Determine the [X, Y] coordinate at the center of the cell enclosing the given text.  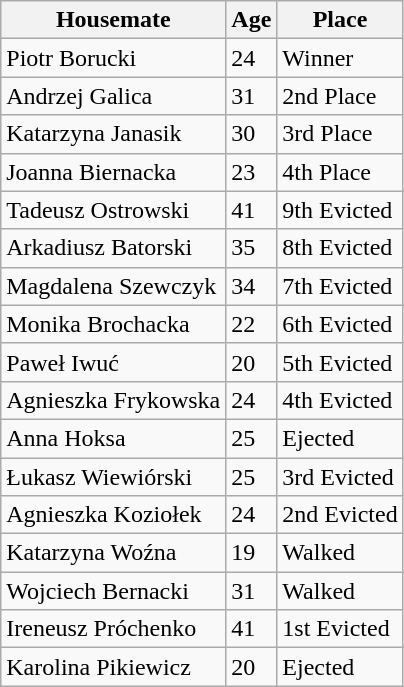
Place [340, 20]
Karolina Pikiewicz [114, 667]
Katarzyna Janasik [114, 134]
Agnieszka Frykowska [114, 400]
34 [252, 286]
22 [252, 324]
Anna Hoksa [114, 438]
30 [252, 134]
Katarzyna Woźna [114, 553]
Age [252, 20]
Andrzej Galica [114, 96]
3rd Place [340, 134]
Wojciech Bernacki [114, 591]
Housemate [114, 20]
Joanna Biernacka [114, 172]
5th Evicted [340, 362]
2nd Place [340, 96]
7th Evicted [340, 286]
19 [252, 553]
4th Place [340, 172]
Magdalena Szewczyk [114, 286]
Tadeusz Ostrowski [114, 210]
Agnieszka Koziołek [114, 515]
6th Evicted [340, 324]
9th Evicted [340, 210]
Winner [340, 58]
35 [252, 248]
1st Evicted [340, 629]
Monika Brochacka [114, 324]
Łukasz Wiewiórski [114, 477]
Paweł Iwuć [114, 362]
23 [252, 172]
Ireneusz Próchenko [114, 629]
2nd Evicted [340, 515]
8th Evicted [340, 248]
Piotr Borucki [114, 58]
Arkadiusz Batorski [114, 248]
3rd Evicted [340, 477]
4th Evicted [340, 400]
